Find where the given text appears and provide that cell's center as (x, y) coordinate. 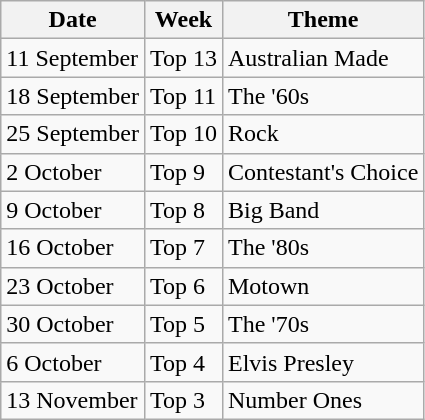
Top 7 (183, 248)
Top 13 (183, 58)
Week (183, 20)
The '60s (322, 96)
Motown (322, 286)
25 September (73, 134)
Australian Made (322, 58)
18 September (73, 96)
Rock (322, 134)
16 October (73, 248)
2 October (73, 172)
Top 4 (183, 362)
Elvis Presley (322, 362)
Big Band (322, 210)
Number Ones (322, 400)
Top 8 (183, 210)
Top 11 (183, 96)
The '80s (322, 248)
Top 6 (183, 286)
11 September (73, 58)
23 October (73, 286)
Theme (322, 20)
Date (73, 20)
The '70s (322, 324)
Top 3 (183, 400)
Top 5 (183, 324)
Top 9 (183, 172)
30 October (73, 324)
Top 10 (183, 134)
13 November (73, 400)
Contestant's Choice (322, 172)
9 October (73, 210)
6 October (73, 362)
